For the text-containing cell, return its midpoint in (x, y) coordinate format. 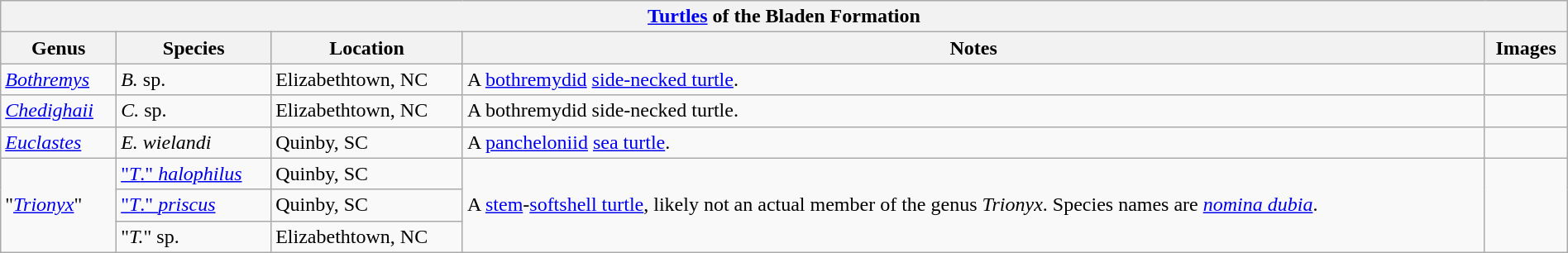
B. sp. (194, 79)
A stem-softshell turtle, likely not an actual member of the genus Trionyx. Species names are nomina dubia. (973, 205)
Chedighaii (59, 111)
Notes (973, 48)
Euclastes (59, 142)
"Trionyx" (59, 205)
"T." sp. (194, 236)
Location (367, 48)
E. wielandi (194, 142)
"T." halophilus (194, 174)
"T." priscus (194, 205)
C. sp. (194, 111)
Genus (59, 48)
Images (1526, 48)
Species (194, 48)
Bothremys (59, 79)
Turtles of the Bladen Formation (784, 17)
A pancheloniid sea turtle. (973, 142)
